Output the [X, Y] coordinate of the center of the cell containing the given text.  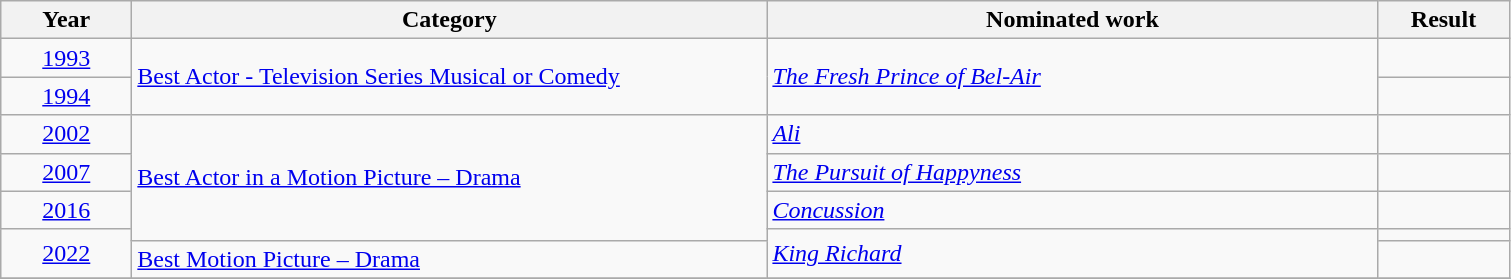
Best Motion Picture – Drama [450, 259]
Concussion [1072, 210]
2002 [66, 134]
Year [66, 20]
The Fresh Prince of Bel-Air [1072, 77]
Result [1444, 20]
Best Actor in a Motion Picture – Drama [450, 178]
2007 [66, 172]
1994 [66, 96]
The Pursuit of Happyness [1072, 172]
Ali [1072, 134]
2022 [66, 254]
2016 [66, 210]
1993 [66, 58]
Category [450, 20]
Nominated work [1072, 20]
King Richard [1072, 254]
Best Actor - Television Series Musical or Comedy [450, 77]
